Determine the [X, Y] coordinate at the center of the cell enclosing the given text.  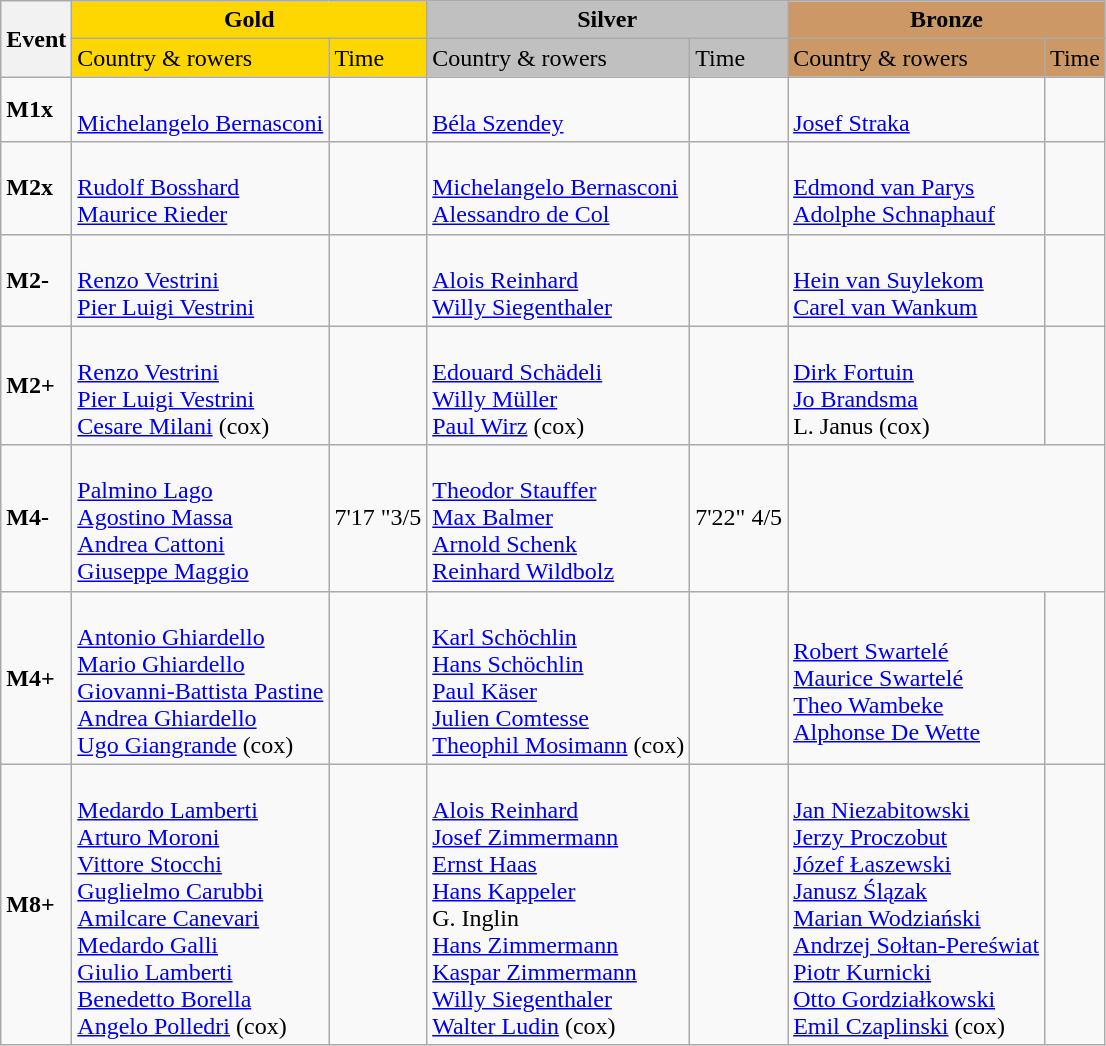
Michelangelo Bernasconi [200, 110]
Alois Reinhard Josef Zimmermann Ernst Haas Hans Kappeler G. Inglin Hans Zimmermann Kaspar Zimmermann Willy Siegenthaler Walter Ludin (cox) [558, 904]
Theodor Stauffer Max Balmer Arnold Schenk Reinhard Wildbolz [558, 518]
Edmond van Parys Adolphe Schnaphauf [916, 188]
Josef Straka [916, 110]
Hein van Suylekom Carel van Wankum [916, 280]
M2- [36, 280]
Event [36, 39]
Béla Szendey [558, 110]
M4+ [36, 678]
M1x [36, 110]
Alois Reinhard Willy Siegenthaler [558, 280]
Edouard Schädeli Willy Müller Paul Wirz (cox) [558, 386]
7'17 "3/5 [378, 518]
Dirk Fortuin Jo Brandsma L. Janus (cox) [916, 386]
Michelangelo Bernasconi Alessandro de Col [558, 188]
Renzo Vestrini Pier Luigi Vestrini Cesare Milani (cox) [200, 386]
Bronze [947, 20]
M2+ [36, 386]
Palmino Lago Agostino Massa Andrea Cattoni Giuseppe Maggio [200, 518]
M4- [36, 518]
Robert Swartelé Maurice Swartelé Theo Wambeke Alphonse De Wette [916, 678]
M8+ [36, 904]
Karl Schöchlin Hans Schöchlin Paul Käser Julien Comtesse Theophil Mosimann (cox) [558, 678]
Renzo Vestrini Pier Luigi Vestrini [200, 280]
Gold [250, 20]
Silver [608, 20]
Rudolf Bosshard Maurice Rieder [200, 188]
M2x [36, 188]
7'22" 4/5 [739, 518]
Antonio Ghiardello Mario Ghiardello Giovanni-Battista Pastine Andrea Ghiardello Ugo Giangrande (cox) [200, 678]
